Return the [X, Y] coordinate for the center point of the cell that contains the specified text.  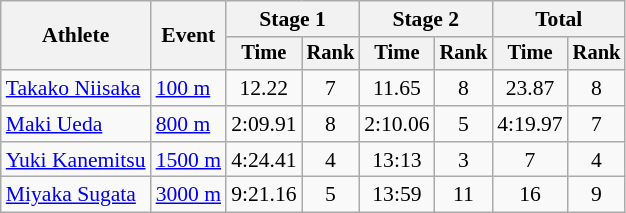
Total [558, 19]
1500 m [188, 160]
16 [530, 195]
13:13 [396, 160]
Stage 2 [426, 19]
23.87 [530, 88]
Maki Ueda [76, 124]
Stage 1 [292, 19]
4:19.97 [530, 124]
3 [464, 160]
9:21.16 [264, 195]
Event [188, 36]
100 m [188, 88]
Miyaka Sugata [76, 195]
800 m [188, 124]
12.22 [264, 88]
4:24.41 [264, 160]
2:09.91 [264, 124]
9 [597, 195]
3000 m [188, 195]
2:10.06 [396, 124]
13:59 [396, 195]
Takako Niisaka [76, 88]
11 [464, 195]
11.65 [396, 88]
Athlete [76, 36]
Yuki Kanemitsu [76, 160]
